Detect which cell encompasses the target text, then output its [X, Y] center coordinate. 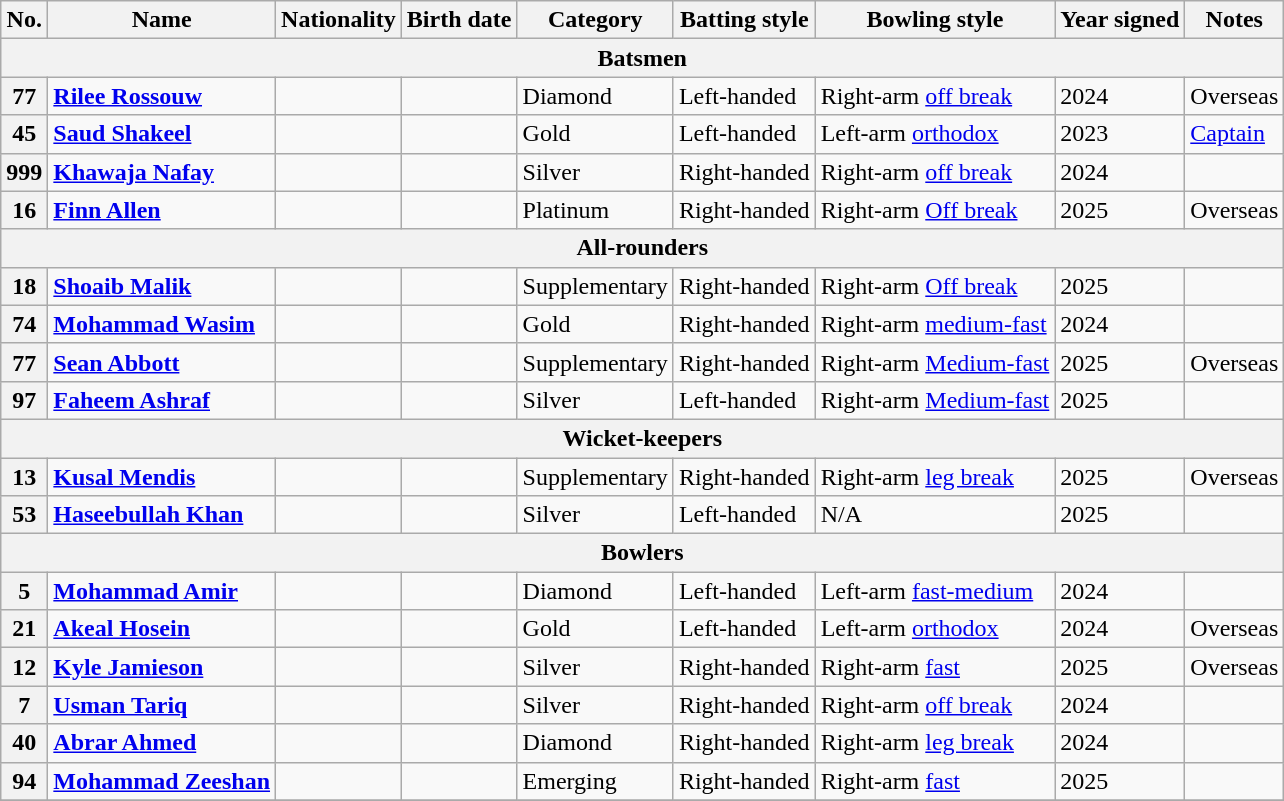
Kusal Mendis [162, 477]
Bowling style [935, 20]
Emerging [595, 781]
Wicket-keepers [642, 438]
Faheem Ashraf [162, 400]
Captain [1234, 134]
Khawaja Nafay [162, 172]
16 [24, 210]
45 [24, 134]
Usman Tariq [162, 705]
Bowlers [642, 553]
Left-arm fast-medium [935, 591]
Batting style [744, 20]
Batsmen [642, 58]
40 [24, 743]
Mohammad Amir [162, 591]
5 [24, 591]
2023 [1120, 134]
97 [24, 400]
Haseebullah Khan [162, 515]
Mohammad Zeeshan [162, 781]
Birth date [459, 20]
Notes [1234, 20]
No. [24, 20]
N/A [935, 515]
Saud Shakeel [162, 134]
13 [24, 477]
Year signed [1120, 20]
999 [24, 172]
Finn Allen [162, 210]
18 [24, 286]
Sean Abbott [162, 362]
Mohammad Wasim [162, 324]
Category [595, 20]
53 [24, 515]
Name [162, 20]
12 [24, 667]
7 [24, 705]
All-rounders [642, 248]
Akeal Hosein [162, 629]
21 [24, 629]
Nationality [339, 20]
Shoaib Malik [162, 286]
94 [24, 781]
Right-arm medium-fast [935, 324]
74 [24, 324]
Platinum [595, 210]
Kyle Jamieson [162, 667]
Rilee Rossouw [162, 96]
Abrar Ahmed [162, 743]
